From the cell containing the given text, extract its center point as [X, Y] coordinate. 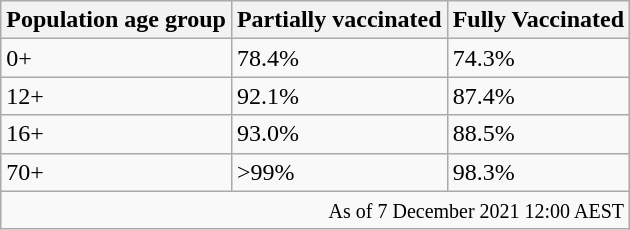
87.4% [538, 96]
93.0% [339, 134]
16+ [116, 134]
As of 7 December 2021 12:00 AEST [316, 210]
98.3% [538, 172]
Fully Vaccinated [538, 20]
Partially vaccinated [339, 20]
0+ [116, 58]
Population age group [116, 20]
>99% [339, 172]
92.1% [339, 96]
88.5% [538, 134]
12+ [116, 96]
70+ [116, 172]
78.4% [339, 58]
74.3% [538, 58]
